Detect which cell encompasses the target text, then output its [x, y] center coordinate. 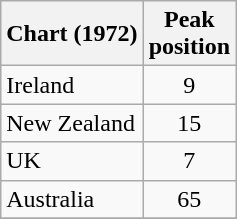
7 [189, 161]
UK [72, 161]
Ireland [72, 85]
Australia [72, 199]
15 [189, 123]
9 [189, 85]
Chart (1972) [72, 34]
65 [189, 199]
New Zealand [72, 123]
Peakposition [189, 34]
